Detect which cell encompasses the target text, then output its [x, y] center coordinate. 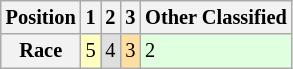
4 [110, 51]
Other Classified [216, 17]
1 [91, 17]
Race [41, 51]
5 [91, 51]
Position [41, 17]
